Determine the [X, Y] coordinate at the center of the cell enclosing the given text.  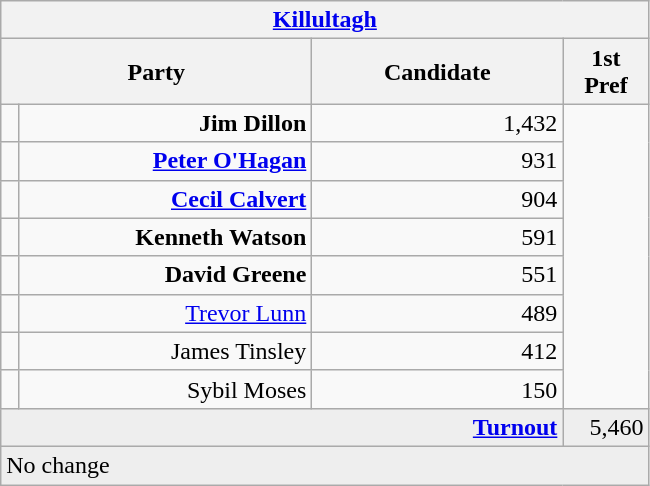
Sybil Moses [166, 389]
Party [156, 72]
Killultagh [325, 20]
931 [438, 161]
James Tinsley [166, 351]
Turnout [282, 427]
5,460 [606, 427]
904 [438, 199]
Candidate [438, 72]
Peter O'Hagan [166, 161]
Jim Dillon [166, 123]
No change [325, 465]
551 [438, 275]
489 [438, 313]
Trevor Lunn [166, 313]
150 [438, 389]
412 [438, 351]
591 [438, 237]
David Greene [166, 275]
1st Pref [606, 72]
Cecil Calvert [166, 199]
Kenneth Watson [166, 237]
1,432 [438, 123]
